Pinpoint the cell where the given text exists, returning its [X, Y] midpoint coordinate. 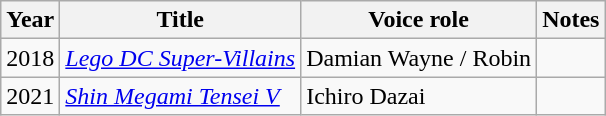
Voice role [419, 20]
Damian Wayne / Robin [419, 58]
Year [30, 20]
Lego DC Super-Villains [180, 58]
Ichiro Dazai [419, 96]
Shin Megami Tensei V [180, 96]
2018 [30, 58]
Notes [571, 20]
2021 [30, 96]
Title [180, 20]
